Search for the cell housing the specified text and yield its (X, Y) center coordinate. 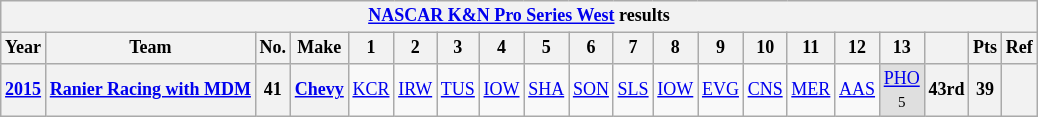
SHA (546, 90)
Team (150, 48)
NASCAR K&N Pro Series West results (519, 16)
13 (902, 48)
5 (546, 48)
KCR (371, 90)
Year (24, 48)
No. (272, 48)
41 (272, 90)
MER (811, 90)
11 (811, 48)
2 (416, 48)
4 (502, 48)
6 (592, 48)
IRW (416, 90)
43rd (946, 90)
SLS (633, 90)
SON (592, 90)
7 (633, 48)
Pts (986, 48)
PHO5 (902, 90)
10 (765, 48)
1 (371, 48)
Ref (1019, 48)
8 (676, 48)
3 (458, 48)
EVG (721, 90)
Make (319, 48)
Chevy (319, 90)
2015 (24, 90)
9 (721, 48)
TUS (458, 90)
Ranier Racing with MDM (150, 90)
AAS (858, 90)
39 (986, 90)
12 (858, 48)
CNS (765, 90)
